Return [x, y] of the center of cell containing provided text 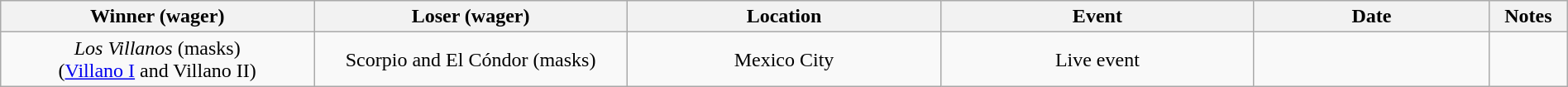
Scorpio and El Cóndor (masks) [471, 60]
Mexico City [784, 60]
Date [1371, 17]
Live event [1097, 60]
Loser (wager) [471, 17]
Location [784, 17]
Winner (wager) [157, 17]
Notes [1528, 17]
Event [1097, 17]
Los Villanos (masks)(Villano I and Villano II) [157, 60]
